Determine the [X, Y] coordinate at the center of the cell enclosing the given text.  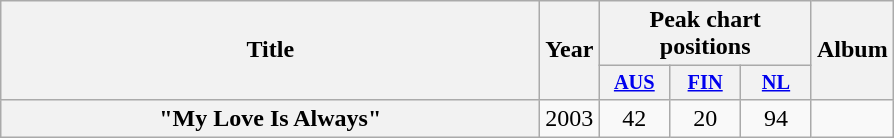
2003 [570, 118]
94 [776, 118]
"My Love Is Always" [270, 118]
Peak chart positions [706, 34]
FIN [706, 83]
42 [634, 118]
Title [270, 50]
Album [852, 50]
NL [776, 83]
AUS [634, 83]
Year [570, 50]
20 [706, 118]
